Capture the cell that displays the provided text and extract its [x, y] central coordinate. 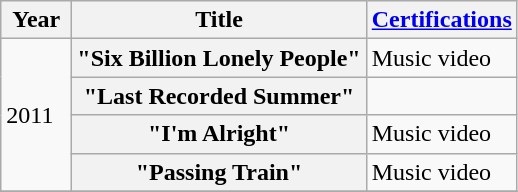
"I'm Alright" [219, 134]
Year [36, 20]
"Last Recorded Summer" [219, 96]
2011 [36, 115]
"Six Billion Lonely People" [219, 58]
Title [219, 20]
"Passing Train" [219, 172]
Certifications [442, 20]
